Pinpoint the cell where the given text exists, returning its [x, y] midpoint coordinate. 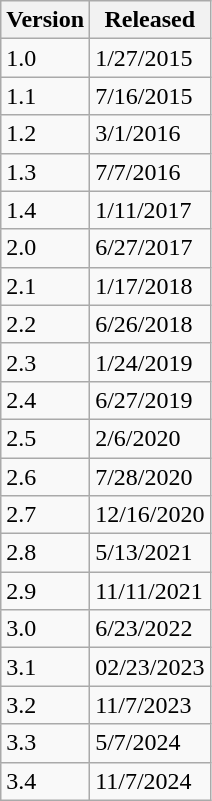
12/16/2020 [150, 515]
6/27/2019 [150, 400]
6/26/2018 [150, 324]
7/7/2016 [150, 172]
1.2 [46, 134]
11/7/2023 [150, 705]
7/16/2015 [150, 96]
1/27/2015 [150, 58]
2.6 [46, 477]
2.2 [46, 324]
1/11/2017 [150, 210]
5/13/2021 [150, 553]
1/24/2019 [150, 362]
1.3 [46, 172]
Version [46, 20]
2.4 [46, 400]
2.1 [46, 286]
2.7 [46, 515]
6/23/2022 [150, 629]
6/27/2017 [150, 248]
1.0 [46, 58]
11/7/2024 [150, 781]
3/1/2016 [150, 134]
7/28/2020 [150, 477]
11/11/2021 [150, 591]
2.0 [46, 248]
5/7/2024 [150, 743]
2/6/2020 [150, 438]
3.3 [46, 743]
2.5 [46, 438]
2.8 [46, 553]
Released [150, 20]
3.1 [46, 667]
2.9 [46, 591]
02/23/2023 [150, 667]
3.4 [46, 781]
1/17/2018 [150, 286]
1.4 [46, 210]
3.0 [46, 629]
3.2 [46, 705]
2.3 [46, 362]
1.1 [46, 96]
